Provide the [x, y] coordinate of the cell's center where the given text is located.  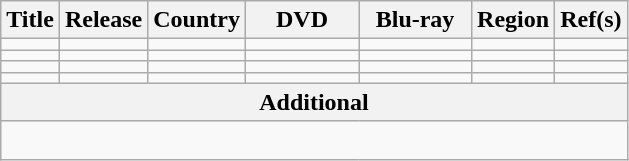
Additional [314, 102]
Country [197, 20]
Blu-ray [416, 20]
Title [30, 20]
DVD [302, 20]
Ref(s) [591, 20]
Release [103, 20]
Region [514, 20]
